Detect which cell encompasses the target text, then output its (X, Y) center coordinate. 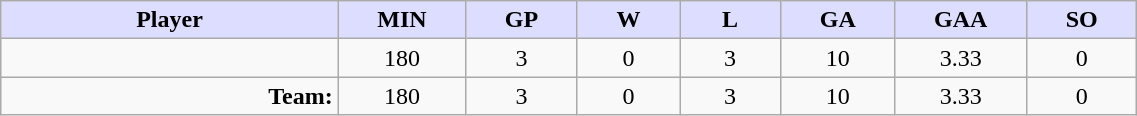
GAA (961, 20)
Player (170, 20)
MIN (402, 20)
Team: (170, 96)
GP (522, 20)
L (730, 20)
SO (1081, 20)
W (628, 20)
GA (838, 20)
